Return (X, Y) of the center of cell containing provided text 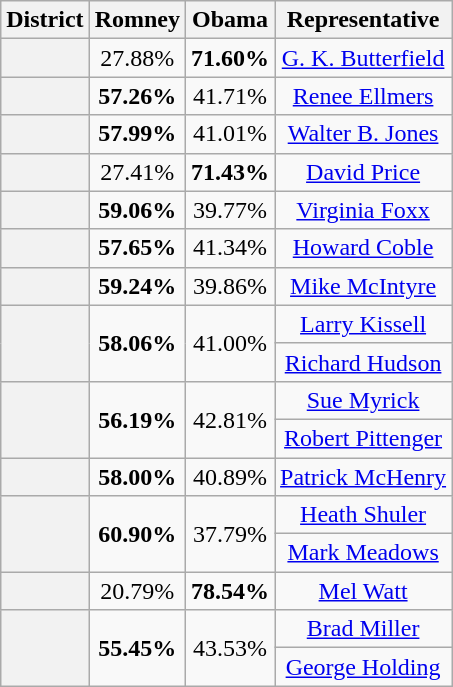
71.43% (230, 172)
40.89% (230, 477)
57.99% (137, 134)
41.01% (230, 134)
41.34% (230, 248)
Romney (137, 20)
55.45% (137, 648)
G. K. Butterfield (364, 58)
Heath Shuler (364, 515)
Representative (364, 20)
71.60% (230, 58)
27.88% (137, 58)
Virginia Foxx (364, 210)
George Holding (364, 667)
42.81% (230, 419)
39.77% (230, 210)
78.54% (230, 591)
Sue Myrick (364, 400)
Renee Ellmers (364, 96)
Patrick McHenry (364, 477)
57.26% (137, 96)
41.71% (230, 96)
Howard Coble (364, 248)
37.79% (230, 534)
60.90% (137, 534)
59.06% (137, 210)
27.41% (137, 172)
59.24% (137, 286)
43.53% (230, 648)
56.19% (137, 419)
Larry Kissell (364, 324)
39.86% (230, 286)
57.65% (137, 248)
Brad Miller (364, 629)
Obama (230, 20)
District (45, 20)
Mark Meadows (364, 553)
Mel Watt (364, 591)
Walter B. Jones (364, 134)
Robert Pittenger (364, 438)
20.79% (137, 591)
David Price (364, 172)
58.06% (137, 343)
Richard Hudson (364, 362)
Mike McIntyre (364, 286)
58.00% (137, 477)
41.00% (230, 343)
